Output the [x, y] coordinate of the center of the cell containing the given text.  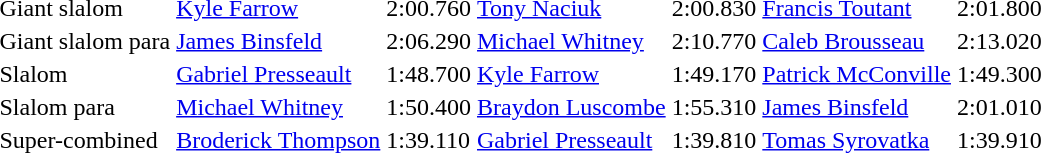
2:10.770 [714, 41]
1:50.400 [429, 107]
Braydon Luscombe [572, 107]
Caleb Brousseau [857, 41]
1:48.700 [429, 74]
Patrick McConville [857, 74]
1:55.310 [714, 107]
2:06.290 [429, 41]
Kyle Farrow [572, 74]
1:49.170 [714, 74]
Gabriel Presseault [278, 74]
